Output the [X, Y] coordinate of the center of the cell containing the given text.  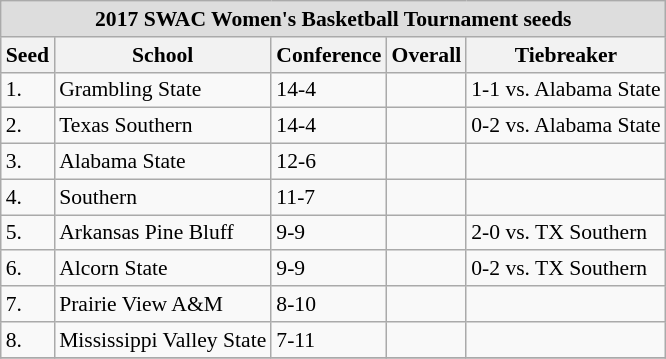
4. [28, 197]
Grambling State [162, 90]
1. [28, 90]
12-6 [328, 162]
2017 SWAC Women's Basketball Tournament seeds [334, 19]
Mississippi Valley State [162, 340]
Southern [162, 197]
7. [28, 304]
5. [28, 233]
Tiebreaker [566, 55]
Conference [328, 55]
Arkansas Pine Bluff [162, 233]
2-0 vs. TX Southern [566, 233]
1-1 vs. Alabama State [566, 90]
3. [28, 162]
7-11 [328, 340]
Alcorn State [162, 269]
0-2 vs. TX Southern [566, 269]
Texas Southern [162, 126]
Alabama State [162, 162]
Seed [28, 55]
0-2 vs. Alabama State [566, 126]
8. [28, 340]
Overall [427, 55]
Prairie View A&M [162, 304]
6. [28, 269]
8-10 [328, 304]
School [162, 55]
11-7 [328, 197]
2. [28, 126]
